Locate the cell with the specified text and output its [x, y] center coordinate. 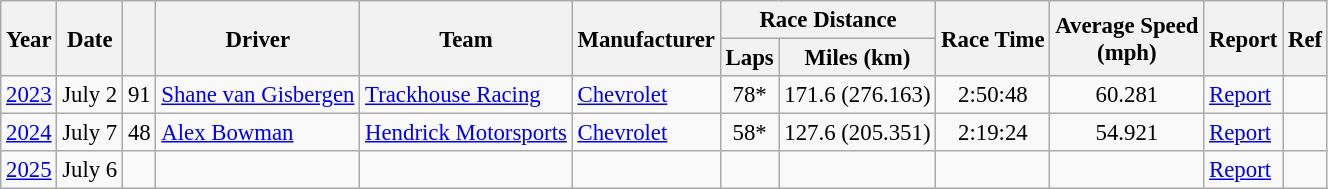
July 2 [90, 95]
Driver [258, 38]
48 [140, 133]
Ref [1306, 38]
78* [750, 95]
171.6 (276.163) [858, 95]
Team [466, 38]
Trackhouse Racing [466, 95]
Average Speed(mph) [1127, 38]
Manufacturer [646, 38]
127.6 (205.351) [858, 133]
2023 [29, 95]
Date [90, 38]
July 7 [90, 133]
2:50:48 [993, 95]
2024 [29, 133]
91 [140, 95]
July 6 [90, 170]
Alex Bowman [258, 133]
Race Distance [828, 20]
Race Time [993, 38]
54.921 [1127, 133]
Year [29, 38]
Shane van Gisbergen [258, 95]
Miles (km) [858, 58]
2:19:24 [993, 133]
Hendrick Motorsports [466, 133]
58* [750, 133]
2025 [29, 170]
Laps [750, 58]
60.281 [1127, 95]
